For the text-containing cell, return its midpoint in [X, Y] coordinate format. 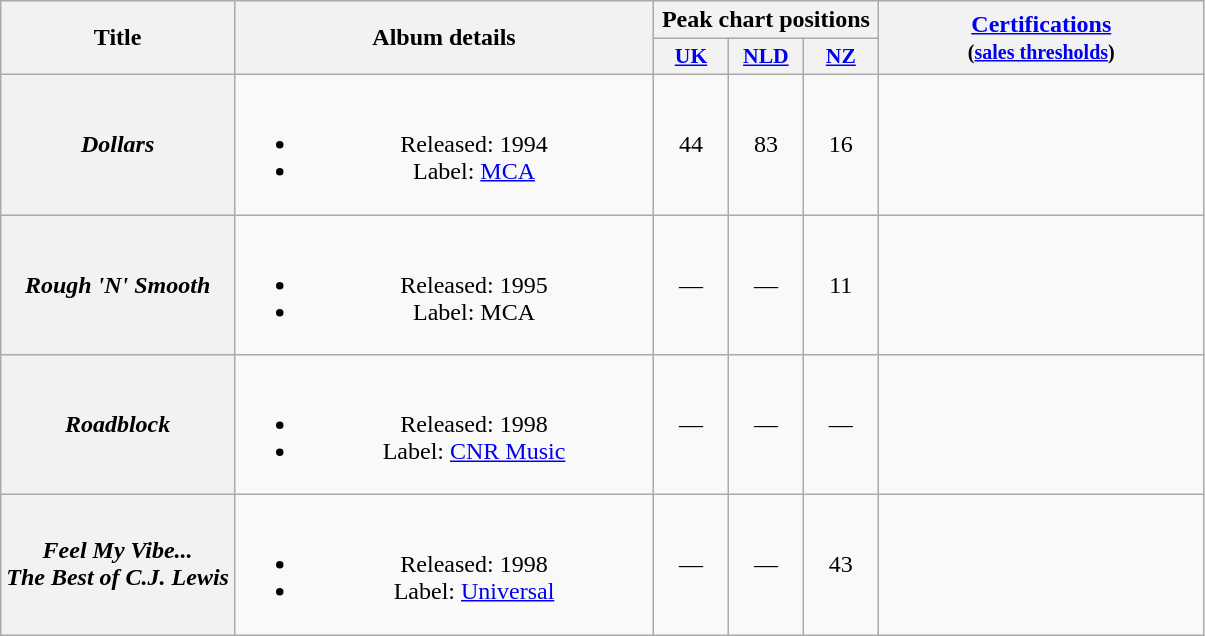
Feel My Vibe...The Best of C.J. Lewis [118, 565]
Rough 'N' Smooth [118, 284]
11 [840, 284]
Dollars [118, 144]
Released: 1998Label: CNR Music [444, 425]
Released: 1995Label: MCA [444, 284]
NZ [840, 57]
43 [840, 565]
Certifications(sales thresholds) [1041, 38]
Album details [444, 38]
Released: 1998Label: Universal [444, 565]
Roadblock [118, 425]
Released: 1994Label: MCA [444, 144]
83 [766, 144]
Title [118, 38]
16 [840, 144]
Peak chart positions [766, 20]
NLD [766, 57]
44 [692, 144]
UK [692, 57]
